Identify which cell holds the provided text, then report its [x, y] central coordinate. 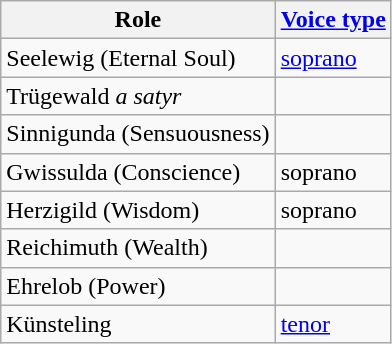
Reichimuth (Wealth) [138, 248]
Herzigild (Wisdom) [138, 210]
Gwissulda (Conscience) [138, 172]
tenor [333, 324]
Sinnigunda (Sensuousness) [138, 134]
Voice type [333, 20]
Ehrelob (Power) [138, 286]
Role [138, 20]
Trügewald a satyr [138, 96]
Seelewig (Eternal Soul) [138, 58]
Künsteling [138, 324]
